Search for the cell housing the specified text and yield its (x, y) center coordinate. 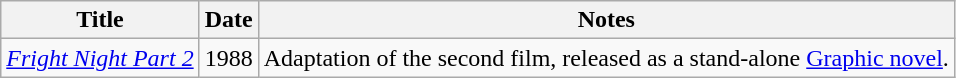
Title (100, 20)
Fright Night Part 2 (100, 58)
Date (228, 20)
Adaptation of the second film, released as a stand-alone Graphic novel. (606, 58)
Notes (606, 20)
1988 (228, 58)
